Return (x, y) of the center of cell containing provided text 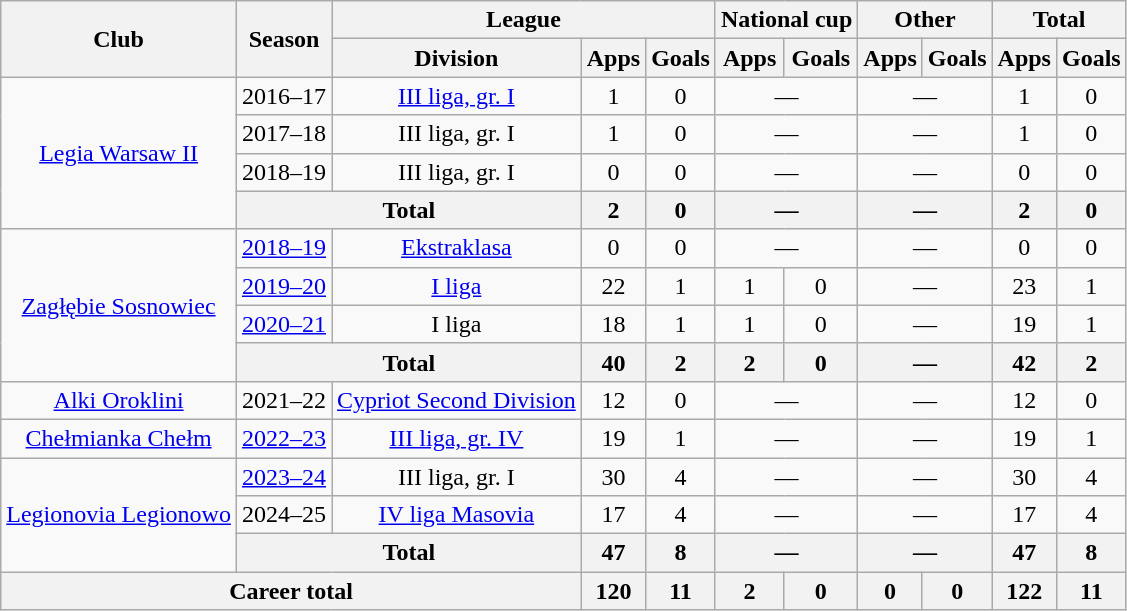
2024–25 (284, 515)
Season (284, 39)
Legia Warsaw II (119, 153)
IV liga Masovia (457, 515)
Ekstraklasa (457, 248)
Cypriot Second Division (457, 400)
2020–21 (284, 324)
2019–20 (284, 286)
40 (613, 362)
Club (119, 39)
Zagłębie Sosnowiec (119, 305)
2016–17 (284, 96)
Other (925, 20)
23 (1024, 286)
18 (613, 324)
22 (613, 286)
2023–24 (284, 477)
2021–22 (284, 400)
42 (1024, 362)
League (524, 20)
2017–18 (284, 134)
III liga, gr. IV (457, 438)
Career total (291, 591)
2022–23 (284, 438)
National cup (786, 20)
Legionovia Legionowo (119, 515)
120 (613, 591)
Chełmianka Chełm (119, 438)
Division (457, 58)
Alki Oroklini (119, 400)
122 (1024, 591)
